Return (X, Y) of the center of cell containing provided text 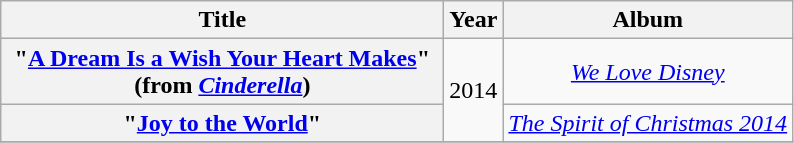
"Joy to the World" (222, 123)
We Love Disney (648, 72)
"A Dream Is a Wish Your Heart Makes"(from Cinderella) (222, 72)
The Spirit of Christmas 2014 (648, 123)
2014 (474, 90)
Album (648, 20)
Year (474, 20)
Title (222, 20)
